Return the (x, y) coordinate for the center point of the cell that contains the specified text.  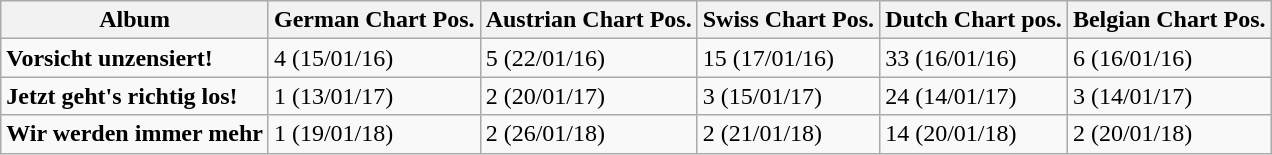
Dutch Chart pos. (974, 20)
2 (26/01/18) (588, 134)
Belgian Chart Pos. (1169, 20)
2 (20/01/18) (1169, 134)
4 (15/01/16) (374, 58)
2 (21/01/18) (788, 134)
33 (16/01/16) (974, 58)
24 (14/01/17) (974, 96)
14 (20/01/18) (974, 134)
3 (15/01/17) (788, 96)
2 (20/01/17) (588, 96)
Swiss Chart Pos. (788, 20)
Austrian Chart Pos. (588, 20)
German Chart Pos. (374, 20)
1 (13/01/17) (374, 96)
Jetzt geht's richtig los! (135, 96)
1 (19/01/18) (374, 134)
3 (14/01/17) (1169, 96)
15 (17/01/16) (788, 58)
6 (16/01/16) (1169, 58)
5 (22/01/16) (588, 58)
Album (135, 20)
Vorsicht unzensiert! (135, 58)
Wir werden immer mehr (135, 134)
